For the text-containing cell, return its midpoint in [X, Y] coordinate format. 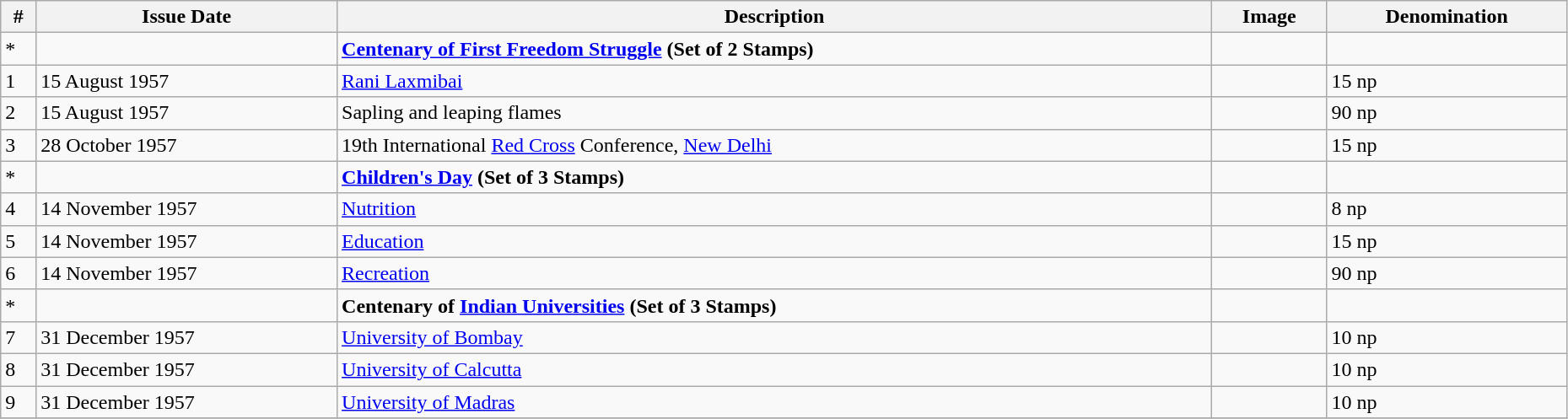
Sapling and leaping flames [774, 113]
4 [19, 209]
Denomination [1447, 17]
Description [774, 17]
3 [19, 145]
9 [19, 402]
University of Calcutta [774, 369]
Nutrition [774, 209]
8 [19, 369]
Issue Date [187, 17]
Image [1269, 17]
Centenary of Indian Universities (Set of 3 Stamps) [774, 305]
Children's Day (Set of 3 Stamps) [774, 177]
# [19, 17]
19th International Red Cross Conference, New Delhi [774, 145]
6 [19, 273]
Centenary of First Freedom Struggle (Set of 2 Stamps) [774, 49]
28 October 1957 [187, 145]
5 [19, 241]
University of Madras [774, 402]
7 [19, 337]
Education [774, 241]
Recreation [774, 273]
University of Bombay [774, 337]
Rani Laxmibai [774, 81]
1 [19, 81]
8 np [1447, 209]
2 [19, 113]
